Capture the cell that displays the provided text and extract its [x, y] central coordinate. 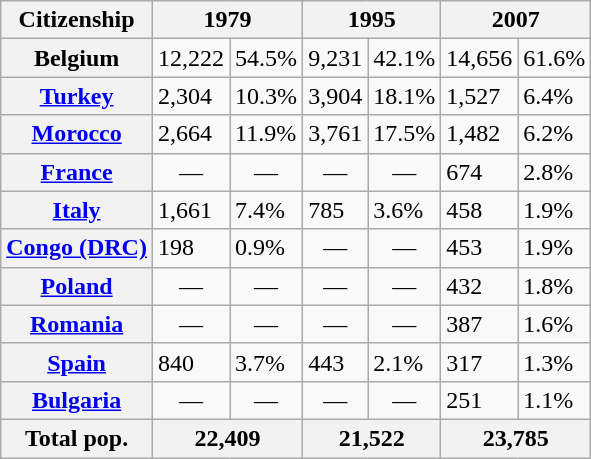
840 [190, 362]
458 [480, 210]
1.3% [554, 362]
Turkey [77, 96]
785 [336, 210]
453 [480, 248]
2.8% [554, 172]
Total pop. [77, 438]
42.1% [404, 58]
Citizenship [77, 20]
2,304 [190, 96]
Bulgaria [77, 400]
1979 [227, 20]
317 [480, 362]
Morocco [77, 134]
251 [480, 400]
3,761 [336, 134]
1,661 [190, 210]
10.3% [266, 96]
Belgium [77, 58]
Italy [77, 210]
674 [480, 172]
11.9% [266, 134]
Spain [77, 362]
1,527 [480, 96]
9,231 [336, 58]
0.9% [266, 248]
12,222 [190, 58]
France [77, 172]
21,522 [372, 438]
1,482 [480, 134]
1.1% [554, 400]
23,785 [516, 438]
Poland [77, 286]
22,409 [227, 438]
198 [190, 248]
61.6% [554, 58]
1.8% [554, 286]
2007 [516, 20]
3.7% [266, 362]
18.1% [404, 96]
6.2% [554, 134]
17.5% [404, 134]
443 [336, 362]
1995 [372, 20]
54.5% [266, 58]
6.4% [554, 96]
387 [480, 324]
432 [480, 286]
14,656 [480, 58]
2,664 [190, 134]
Romania [77, 324]
3,904 [336, 96]
3.6% [404, 210]
7.4% [266, 210]
2.1% [404, 362]
Congo (DRC) [77, 248]
1.6% [554, 324]
